Scan for the cell matching the given text and deliver its (x, y) coordinate at center. 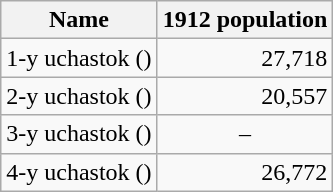
27,718 (245, 58)
– (245, 134)
26,772 (245, 172)
20,557 (245, 96)
1-y uchastok () (79, 58)
1912 population (245, 20)
3-y uchastok () (79, 134)
2-y uchastok () (79, 96)
Name (79, 20)
4-y uchastok () (79, 172)
